Find where the given text appears and provide that cell's center as (X, Y) coordinate. 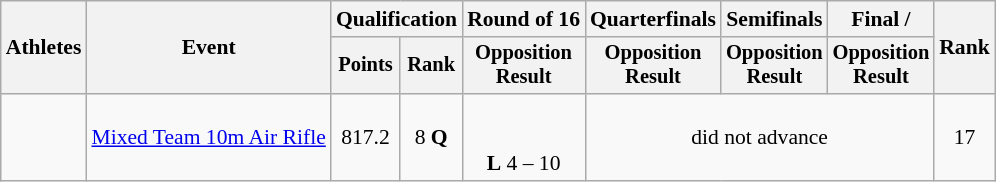
8 Q (431, 138)
Event (208, 48)
Quarterfinals (653, 19)
Final / (882, 19)
Athletes (44, 48)
Semifinals (774, 19)
did not advance (760, 138)
Qualification (396, 19)
Round of 16 (524, 19)
Points (366, 66)
17 (964, 138)
L 4 – 10 (524, 138)
817.2 (366, 138)
Mixed Team 10m Air Rifle (208, 138)
